Detect which cell encompasses the target text, then output its (X, Y) center coordinate. 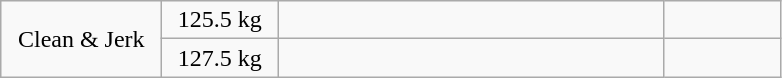
Clean & Jerk (82, 39)
125.5 kg (220, 20)
127.5 kg (220, 58)
